Search for the cell housing the specified text and yield its (x, y) center coordinate. 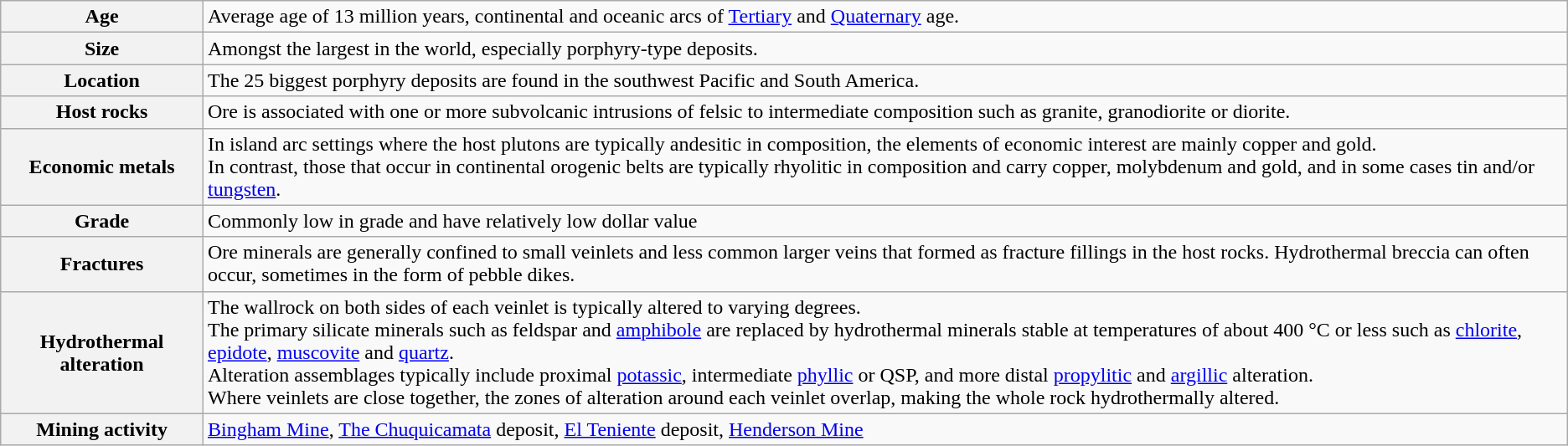
Age (102, 17)
Grade (102, 221)
Location (102, 80)
Economic metals (102, 167)
Amongst the largest in the world, especially porphyry-type deposits. (885, 49)
Average age of 13 million years, continental and oceanic arcs of Tertiary and Quaternary age. (885, 17)
Fractures (102, 264)
Mining activity (102, 429)
Size (102, 49)
Bingham Mine, The Chuquicamata deposit, El Teniente deposit, Henderson Mine (885, 429)
Ore is associated with one or more subvolcanic intrusions of felsic to intermediate composition such as granite, granodiorite or diorite. (885, 112)
Hydrothermal alteration (102, 352)
The 25 biggest porphyry deposits are found in the southwest Pacific and South America. (885, 80)
Commonly low in grade and have relatively low dollar value (885, 221)
Host rocks (102, 112)
